Identify which cell holds the provided text, then report its (X, Y) central coordinate. 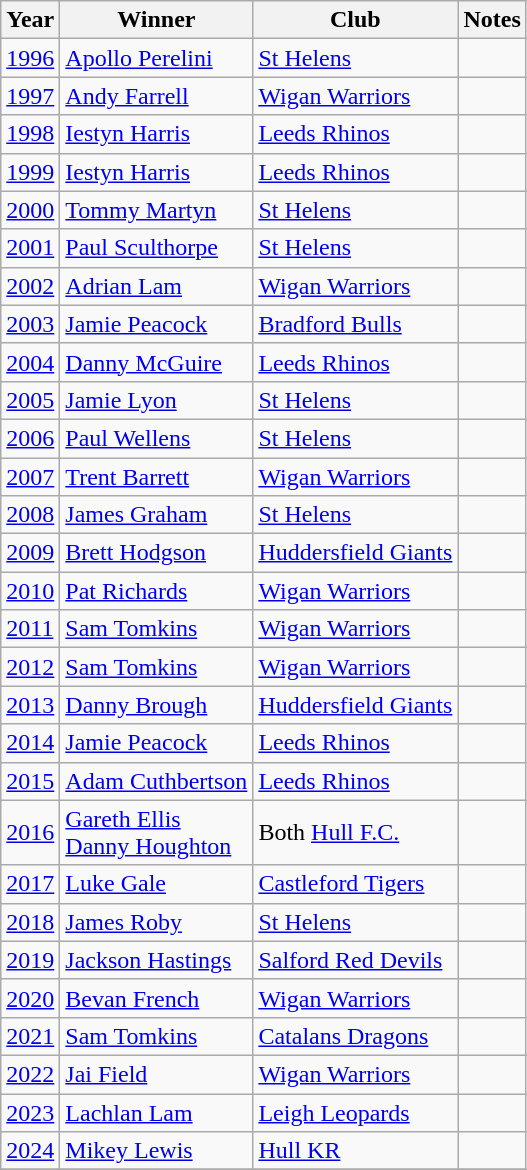
2011 (30, 629)
2004 (30, 362)
2015 (30, 781)
Jamie Lyon (156, 400)
Danny McGuire (156, 362)
1996 (30, 58)
Year (30, 20)
Salford Red Devils (356, 960)
2014 (30, 743)
Winner (156, 20)
2006 (30, 438)
Brett Hodgson (156, 553)
2021 (30, 1036)
Andy Farrell (156, 96)
Bradford Bulls (356, 324)
2009 (30, 553)
2016 (30, 832)
Hull KR (356, 1151)
Pat Richards (156, 591)
Club (356, 20)
2022 (30, 1074)
Jai Field (156, 1074)
1998 (30, 134)
Adrian Lam (156, 286)
Castleford Tigers (356, 884)
Trent Barrett (156, 477)
2019 (30, 960)
2017 (30, 884)
Lachlan Lam (156, 1113)
2013 (30, 705)
James Graham (156, 515)
2012 (30, 667)
2007 (30, 477)
Mikey Lewis (156, 1151)
2005 (30, 400)
2002 (30, 286)
2008 (30, 515)
Catalans Dragons (356, 1036)
Bevan French (156, 998)
2003 (30, 324)
2010 (30, 591)
Paul Sculthorpe (156, 248)
James Roby (156, 922)
Apollo Perelini (156, 58)
2018 (30, 922)
Notes (492, 20)
Paul Wellens (156, 438)
2000 (30, 210)
2020 (30, 998)
Adam Cuthbertson (156, 781)
Both Hull F.C. (356, 832)
Tommy Martyn (156, 210)
2024 (30, 1151)
Jackson Hastings (156, 960)
1997 (30, 96)
Luke Gale (156, 884)
2001 (30, 248)
Leigh Leopards (356, 1113)
2023 (30, 1113)
1999 (30, 172)
Gareth Ellis Danny Houghton (156, 832)
Danny Brough (156, 705)
